Search for the cell housing the specified text and yield its [X, Y] center coordinate. 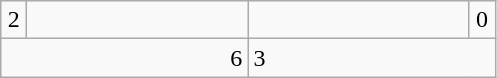
3 [372, 58]
6 [124, 58]
2 [14, 20]
0 [482, 20]
